Search for the cell housing the specified text and yield its (X, Y) center coordinate. 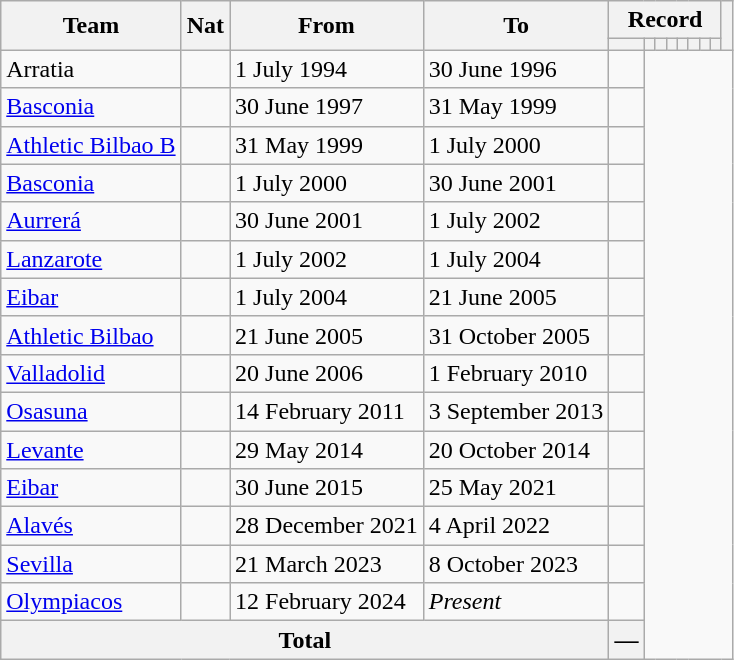
28 December 2021 (327, 526)
21 March 2023 (327, 564)
Lanzarote (91, 259)
Sevilla (91, 564)
Record (665, 20)
30 June 1997 (327, 107)
20 June 2006 (327, 373)
25 May 2021 (516, 488)
Alavés (91, 526)
1 February 2010 (516, 373)
Nat (205, 26)
Team (91, 26)
1 July 1994 (327, 69)
30 June 1996 (516, 69)
Osasuna (91, 411)
Total (305, 640)
From (327, 26)
Athletic Bilbao (91, 335)
20 October 2014 (516, 449)
3 September 2013 (516, 411)
29 May 2014 (327, 449)
31 October 2005 (516, 335)
8 October 2023 (516, 564)
30 June 2015 (327, 488)
— (626, 640)
Arratia (91, 69)
Valladolid (91, 373)
14 February 2011 (327, 411)
4 April 2022 (516, 526)
Present (516, 602)
Aurrerá (91, 221)
Olympiacos (91, 602)
Athletic Bilbao Β (91, 145)
Levante (91, 449)
12 February 2024 (327, 602)
To (516, 26)
